Search for the cell housing the specified text and yield its [x, y] center coordinate. 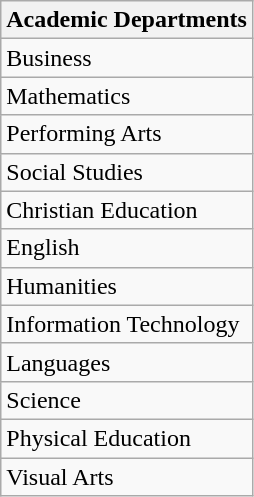
English [127, 248]
Performing Arts [127, 134]
Languages [127, 362]
Information Technology [127, 324]
Humanities [127, 286]
Mathematics [127, 96]
Visual Arts [127, 477]
Christian Education [127, 210]
Academic Departments [127, 20]
Science [127, 400]
Physical Education [127, 438]
Business [127, 58]
Social Studies [127, 172]
